Pinpoint the cell where the given text exists, returning its [x, y] midpoint coordinate. 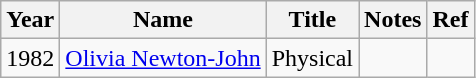
Name [163, 20]
Notes [393, 20]
Year [30, 20]
1982 [30, 58]
Ref [450, 20]
Title [312, 20]
Olivia Newton-John [163, 58]
Physical [312, 58]
